Return the [x, y] coordinate for the center point of the cell that contains the specified text.  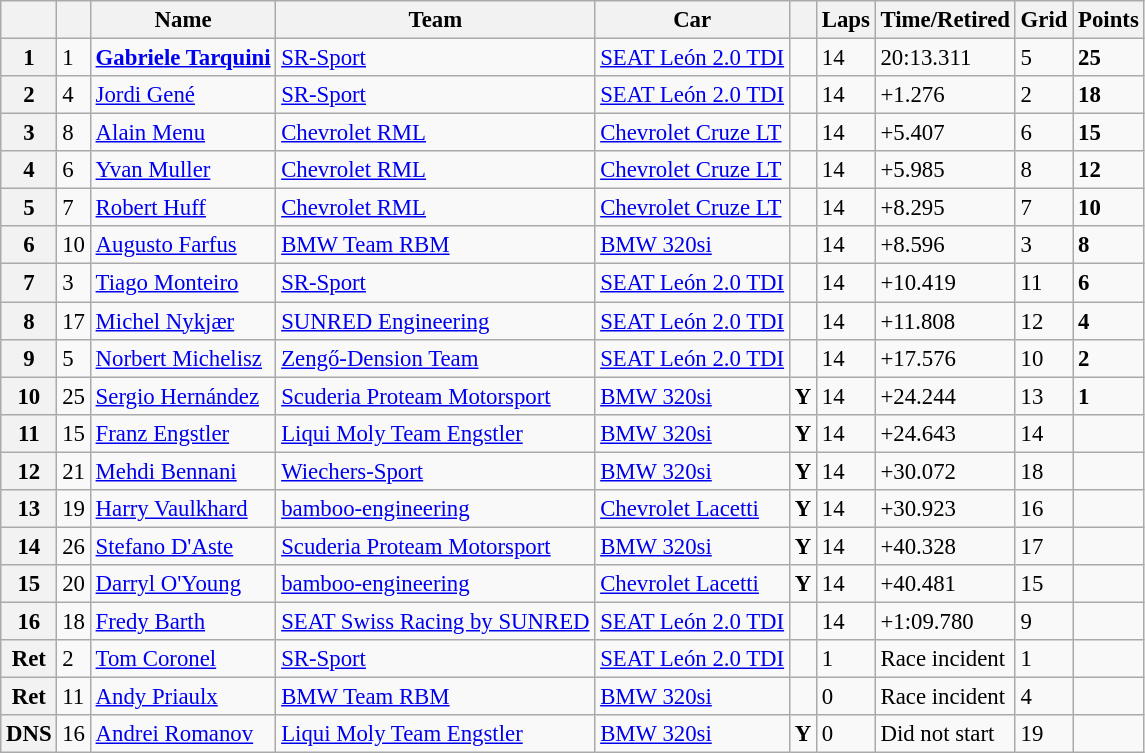
Franz Engstler [183, 433]
Grid [1044, 20]
26 [74, 546]
+10.419 [945, 283]
+24.643 [945, 433]
21 [74, 471]
Sergio Hernández [183, 396]
+40.481 [945, 584]
Name [183, 20]
+5.407 [945, 133]
Fredy Barth [183, 621]
Did not start [945, 734]
+1:09.780 [945, 621]
+8.596 [945, 245]
Augusto Farfus [183, 245]
Michel Nykjær [183, 321]
Laps [846, 20]
+5.985 [945, 170]
Tom Coronel [183, 659]
+1.276 [945, 95]
Gabriele Tarquini [183, 58]
Mehdi Bennani [183, 471]
+40.328 [945, 546]
SEAT Swiss Racing by SUNRED [436, 621]
+24.244 [945, 396]
Andy Priaulx [183, 697]
Andrei Romanov [183, 734]
Tiago Monteiro [183, 283]
Robert Huff [183, 208]
20 [74, 584]
Car [692, 20]
Alain Menu [183, 133]
20:13.311 [945, 58]
Jordi Gené [183, 95]
Time/Retired [945, 20]
Team [436, 20]
Points [1108, 20]
Stefano D'Aste [183, 546]
Zengő-Dension Team [436, 358]
SUNRED Engineering [436, 321]
Yvan Muller [183, 170]
+17.576 [945, 358]
+30.072 [945, 471]
+8.295 [945, 208]
Wiechers-Sport [436, 471]
Harry Vaulkhard [183, 509]
+30.923 [945, 509]
+11.808 [945, 321]
Norbert Michelisz [183, 358]
Darryl O'Young [183, 584]
DNS [29, 734]
